Return the (x, y) coordinate for the center point of the cell that contains the specified text.  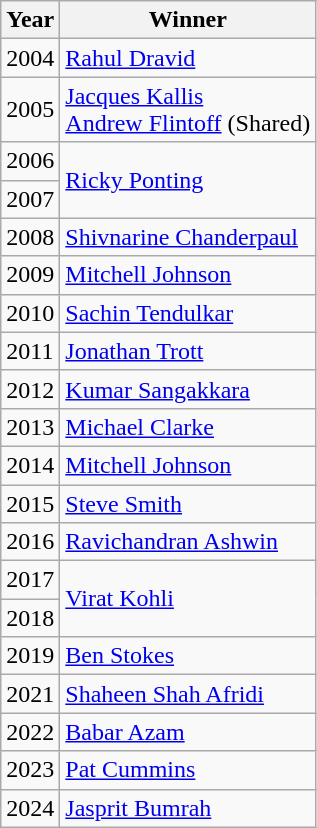
Ricky Ponting (188, 180)
2014 (30, 465)
Steve Smith (188, 503)
Winner (188, 20)
2004 (30, 58)
2008 (30, 237)
2018 (30, 618)
Jacques Kallis Andrew Flintoff (Shared) (188, 110)
2015 (30, 503)
Sachin Tendulkar (188, 313)
Jonathan Trott (188, 351)
2011 (30, 351)
2017 (30, 580)
Shivnarine Chanderpaul (188, 237)
Kumar Sangakkara (188, 389)
2024 (30, 808)
2013 (30, 427)
Ben Stokes (188, 656)
2022 (30, 732)
Ravichandran Ashwin (188, 542)
Shaheen Shah Afridi (188, 694)
2023 (30, 770)
2005 (30, 110)
2021 (30, 694)
Jasprit Bumrah (188, 808)
2010 (30, 313)
Rahul Dravid (188, 58)
2006 (30, 161)
2007 (30, 199)
Pat Cummins (188, 770)
2016 (30, 542)
Year (30, 20)
2009 (30, 275)
Babar Azam (188, 732)
2012 (30, 389)
2019 (30, 656)
Virat Kohli (188, 599)
Michael Clarke (188, 427)
